Detect which cell encompasses the target text, then output its [x, y] center coordinate. 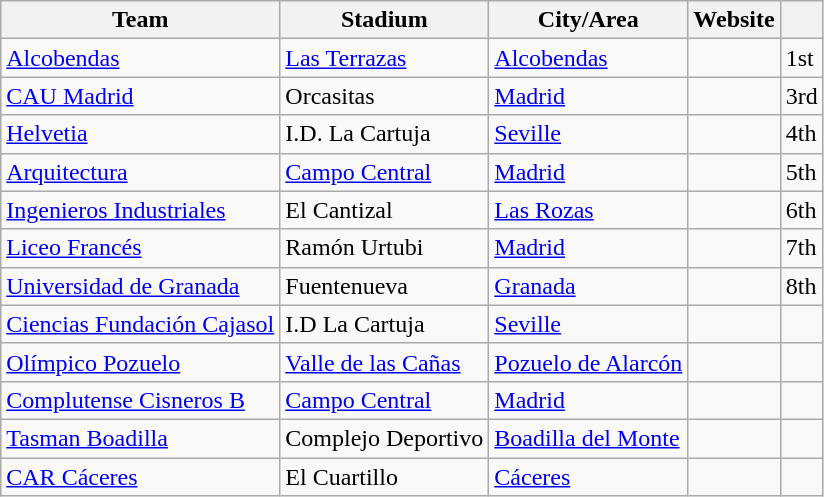
Ciencias Fundación Cajasol [140, 324]
Las Rozas [588, 210]
Helvetia [140, 134]
Granada [588, 286]
Complutense Cisneros B [140, 400]
El Cuartillo [384, 477]
Ingenieros Industriales [140, 210]
Valle de las Cañas [384, 362]
Orcasitas [384, 96]
I.D La Cartuja [384, 324]
CAR Cáceres [140, 477]
Olímpico Pozuelo [140, 362]
1st [802, 58]
7th [802, 248]
6th [802, 210]
Complejo Deportivo [384, 438]
Arquitectura [140, 172]
Liceo Francés [140, 248]
Cáceres [588, 477]
Las Terrazas [384, 58]
CAU Madrid [140, 96]
Website [734, 20]
Team [140, 20]
8th [802, 286]
Universidad de Granada [140, 286]
3rd [802, 96]
I.D. La Cartuja [384, 134]
5th [802, 172]
Pozuelo de Alarcón [588, 362]
Stadium [384, 20]
Ramón Urtubi [384, 248]
El Cantizal [384, 210]
Tasman Boadilla [140, 438]
City/Area [588, 20]
Fuentenueva [384, 286]
Boadilla del Monte [588, 438]
4th [802, 134]
